Determine the (x, y) coordinate at the center of the cell enclosing the given text.  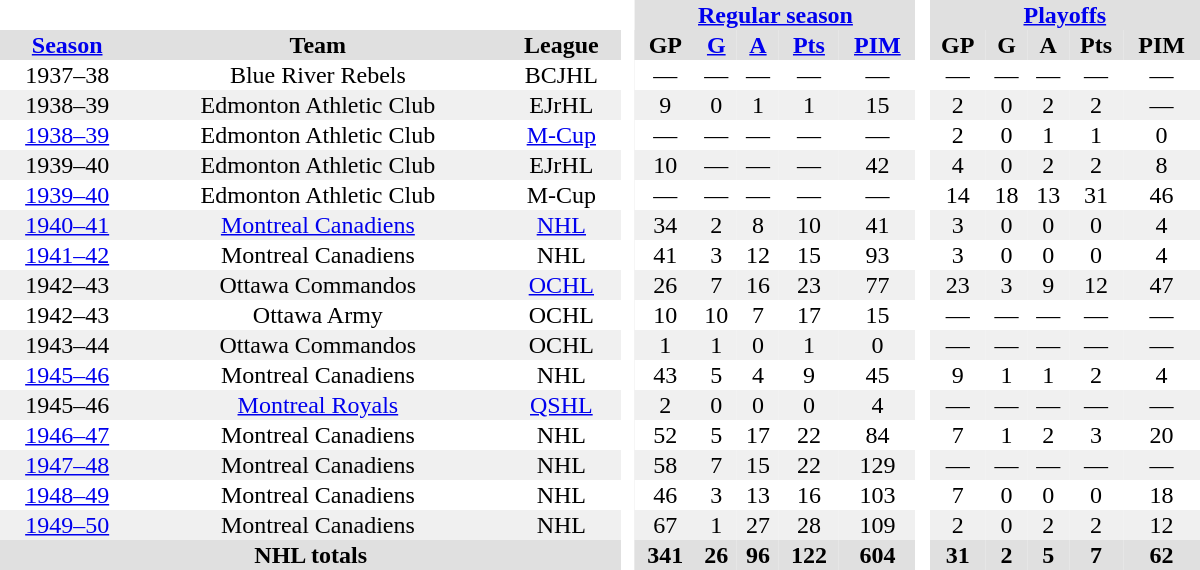
58 (665, 465)
NHL totals (310, 555)
28 (809, 525)
45 (878, 375)
1940–41 (67, 225)
42 (878, 165)
129 (878, 465)
47 (1162, 285)
QSHL (561, 405)
Montreal Royals (318, 405)
1946–47 (67, 435)
52 (665, 435)
96 (758, 555)
62 (1162, 555)
43 (665, 375)
93 (878, 255)
34 (665, 225)
27 (758, 525)
20 (1162, 435)
14 (958, 195)
Blue River Rebels (318, 75)
109 (878, 525)
Regular season (775, 15)
BCJHL (561, 75)
77 (878, 285)
1949–50 (67, 525)
84 (878, 435)
103 (878, 495)
Team (318, 45)
1947–48 (67, 465)
604 (878, 555)
Ottawa Army (318, 315)
Playoffs (1065, 15)
1937–38 (67, 75)
122 (809, 555)
League (561, 45)
1941–42 (67, 255)
1943–44 (67, 345)
Season (67, 45)
1948–49 (67, 495)
341 (665, 555)
67 (665, 525)
